Determine the [x, y] coordinate at the center of the cell enclosing the given text.  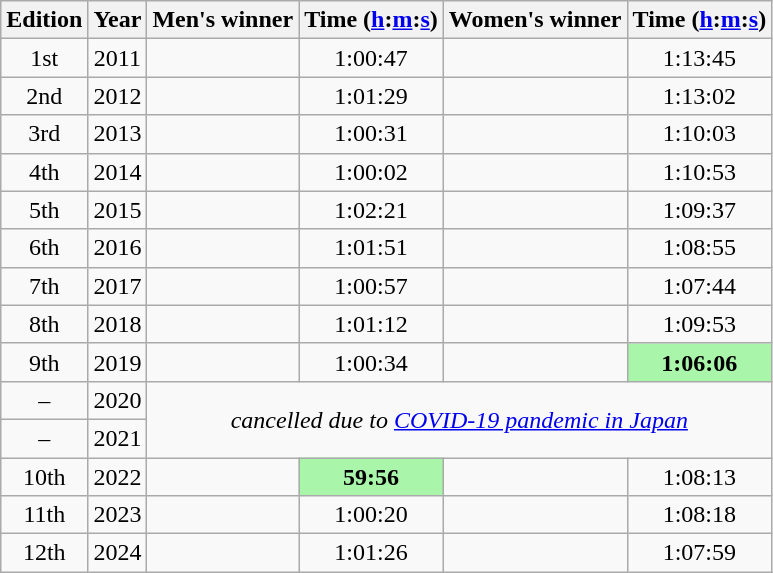
1:13:45 [700, 58]
59:56 [372, 477]
1:00:31 [372, 134]
7th [44, 286]
1:08:13 [700, 477]
2013 [118, 134]
Women's winner [535, 20]
2018 [118, 324]
2nd [44, 96]
8th [44, 324]
1:00:47 [372, 58]
1:00:20 [372, 515]
1:08:55 [700, 248]
1:02:21 [372, 210]
Men's winner [223, 20]
2011 [118, 58]
1st [44, 58]
1:01:12 [372, 324]
3rd [44, 134]
2012 [118, 96]
2022 [118, 477]
11th [44, 515]
1:08:18 [700, 515]
1:07:59 [700, 553]
Edition [44, 20]
2024 [118, 553]
1:00:02 [372, 172]
2019 [118, 362]
1:00:57 [372, 286]
Year [118, 20]
2021 [118, 438]
2017 [118, 286]
1:01:51 [372, 248]
1:09:53 [700, 324]
1:07:44 [700, 286]
1:10:53 [700, 172]
1:01:26 [372, 553]
2014 [118, 172]
1:10:03 [700, 134]
9th [44, 362]
12th [44, 553]
5th [44, 210]
2023 [118, 515]
1:00:34 [372, 362]
1:01:29 [372, 96]
10th [44, 477]
2016 [118, 248]
6th [44, 248]
2015 [118, 210]
1:09:37 [700, 210]
4th [44, 172]
1:13:02 [700, 96]
1:06:06 [700, 362]
2020 [118, 400]
cancelled due to COVID-19 pandemic in Japan [460, 419]
